Capture the cell that displays the provided text and extract its [x, y] central coordinate. 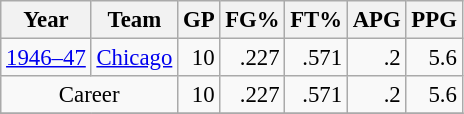
Chicago [134, 58]
FG% [252, 20]
1946–47 [46, 58]
Year [46, 20]
Career [90, 95]
Team [134, 20]
GP [199, 20]
FT% [316, 20]
APG [376, 20]
PPG [434, 20]
